Return the (x, y) coordinate for the center point of the cell that contains the specified text.  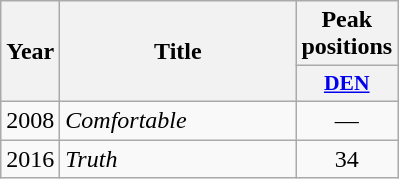
Comfortable (178, 120)
34 (347, 159)
Year (30, 52)
— (347, 120)
Truth (178, 159)
DEN (347, 84)
Title (178, 52)
Peak positions (347, 34)
2016 (30, 159)
2008 (30, 120)
